Identify which cell holds the provided text, then report its [X, Y] central coordinate. 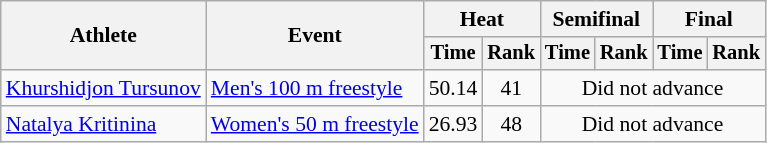
41 [511, 88]
Natalya Kritinina [104, 124]
50.14 [454, 88]
48 [511, 124]
Women's 50 m freestyle [315, 124]
Athlete [104, 36]
Semifinal [596, 19]
Heat [482, 19]
Event [315, 36]
Men's 100 m freestyle [315, 88]
Khurshidjon Tursunov [104, 88]
Final [708, 19]
26.93 [454, 124]
